Determine the [X, Y] coordinate at the center of the cell enclosing the given text.  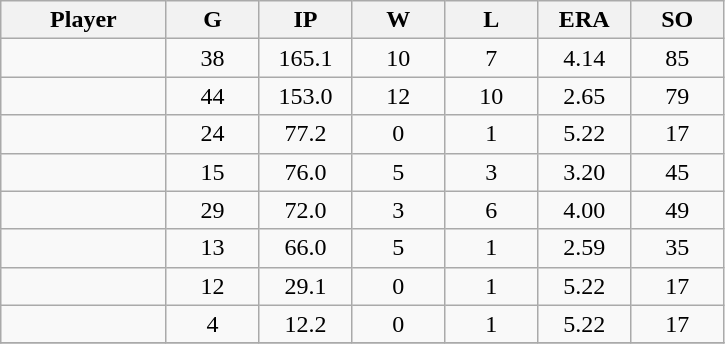
W [398, 20]
3.20 [584, 172]
2.65 [584, 96]
15 [212, 172]
66.0 [306, 248]
79 [678, 96]
76.0 [306, 172]
4.14 [584, 58]
2.59 [584, 248]
85 [678, 58]
72.0 [306, 210]
153.0 [306, 96]
7 [492, 58]
6 [492, 210]
4 [212, 324]
49 [678, 210]
29.1 [306, 286]
Player [84, 20]
L [492, 20]
13 [212, 248]
4.00 [584, 210]
45 [678, 172]
44 [212, 96]
G [212, 20]
12.2 [306, 324]
24 [212, 134]
IP [306, 20]
35 [678, 248]
ERA [584, 20]
SO [678, 20]
38 [212, 58]
77.2 [306, 134]
29 [212, 210]
165.1 [306, 58]
